Determine the (X, Y) coordinate at the center of the cell enclosing the given text.  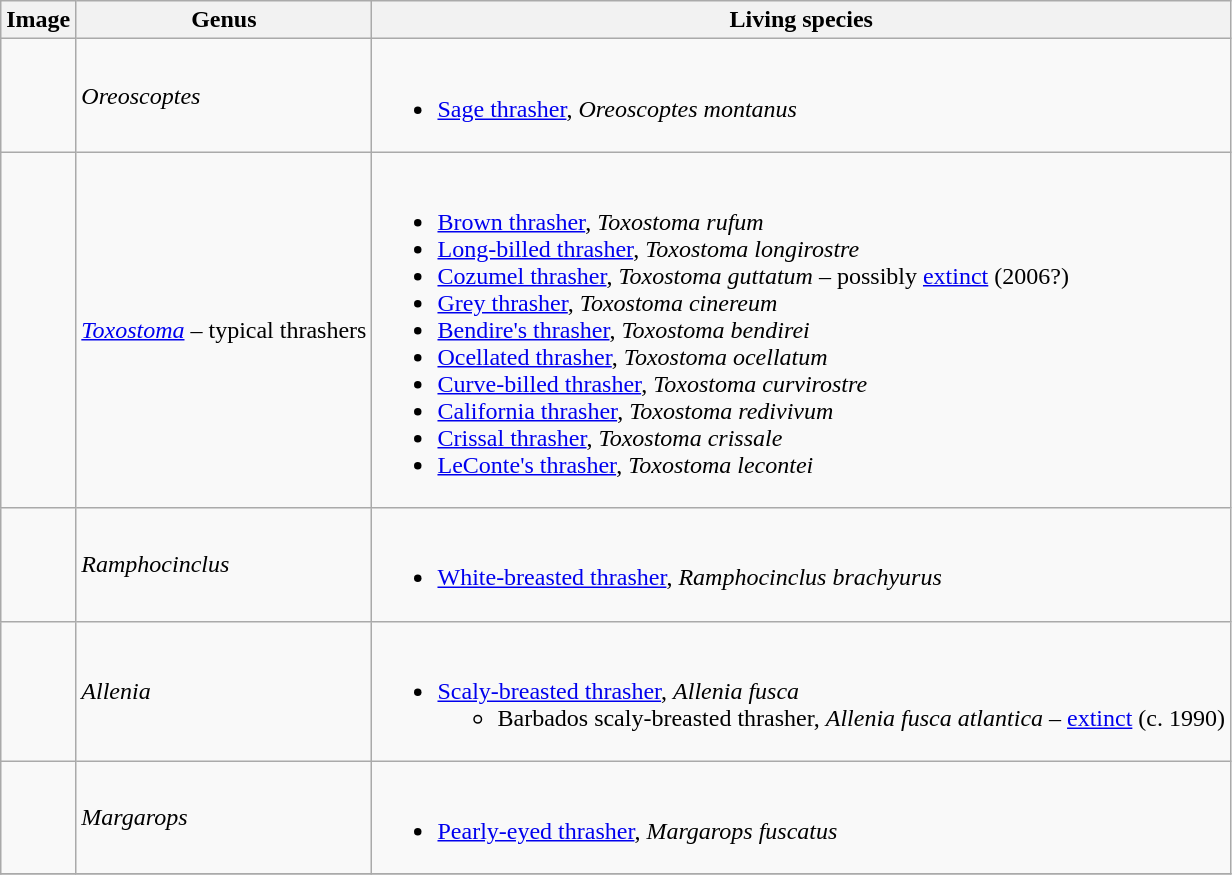
Scaly-breasted thrasher, Allenia fuscaBarbados scaly-breasted thrasher, Allenia fusca atlantica – extinct (c. 1990) (802, 691)
Margarops (224, 818)
Living species (802, 20)
Pearly-eyed thrasher, Margarops fuscatus (802, 818)
Genus (224, 20)
White-breasted thrasher, Ramphocinclus brachyurus (802, 564)
Toxostoma – typical thrashers (224, 330)
Sage thrasher, Oreoscoptes montanus (802, 96)
Image (38, 20)
Oreoscoptes (224, 96)
Ramphocinclus (224, 564)
Allenia (224, 691)
